Locate the cell with the specified text and output its [x, y] center coordinate. 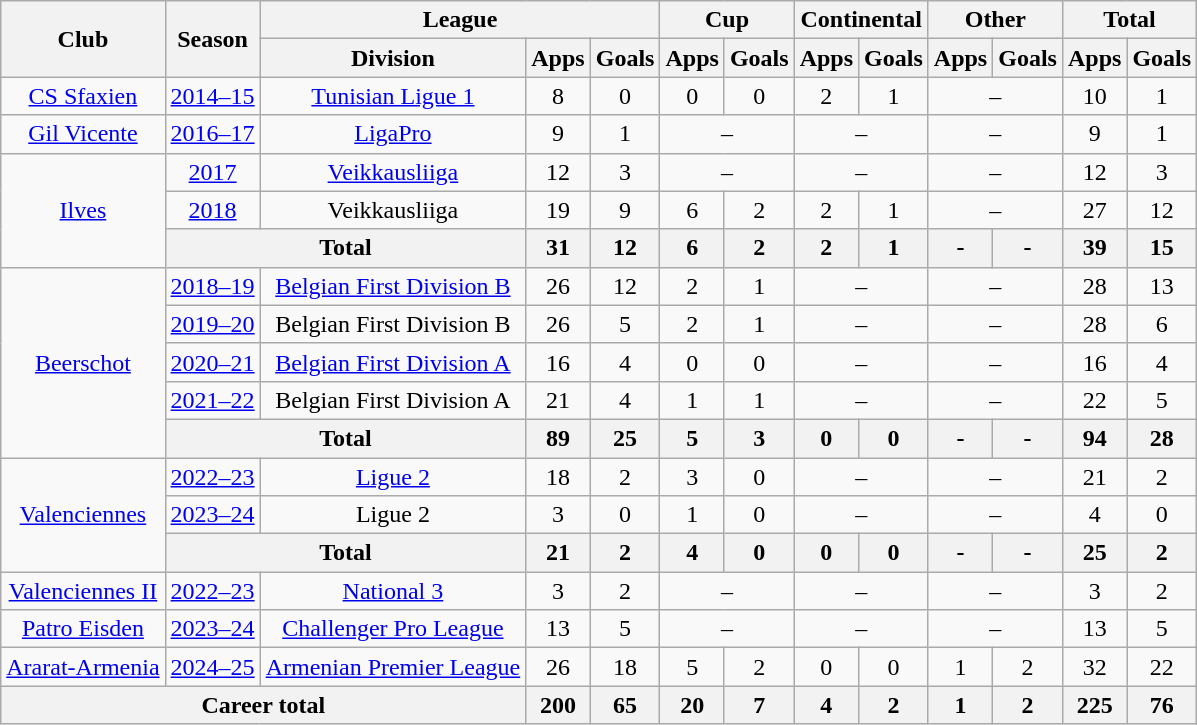
2014–15 [212, 96]
2017 [212, 172]
8 [558, 96]
19 [558, 210]
20 [692, 705]
CS Sfaxien [83, 96]
Career total [264, 705]
Ararat-Armenia [83, 667]
76 [1162, 705]
89 [558, 438]
225 [1094, 705]
Patro Eisden [83, 629]
15 [1162, 248]
Ilves [83, 210]
Armenian Premier League [393, 667]
200 [558, 705]
Other [995, 20]
2020–21 [212, 362]
7 [759, 705]
27 [1094, 210]
32 [1094, 667]
Tunisian Ligue 1 [393, 96]
2018 [212, 210]
2018–19 [212, 286]
65 [625, 705]
2019–20 [212, 324]
Beerschot [83, 362]
94 [1094, 438]
Continental [861, 20]
Gil Vicente [83, 134]
Challenger Pro League [393, 629]
10 [1094, 96]
Division [393, 58]
39 [1094, 248]
Season [212, 39]
2021–22 [212, 400]
Valenciennes II [83, 591]
National 3 [393, 591]
2024–25 [212, 667]
League [460, 20]
Cup [727, 20]
LigaPro [393, 134]
2016–17 [212, 134]
Club [83, 39]
31 [558, 248]
Valenciennes [83, 515]
